Return (X, Y) of the center of cell containing provided text 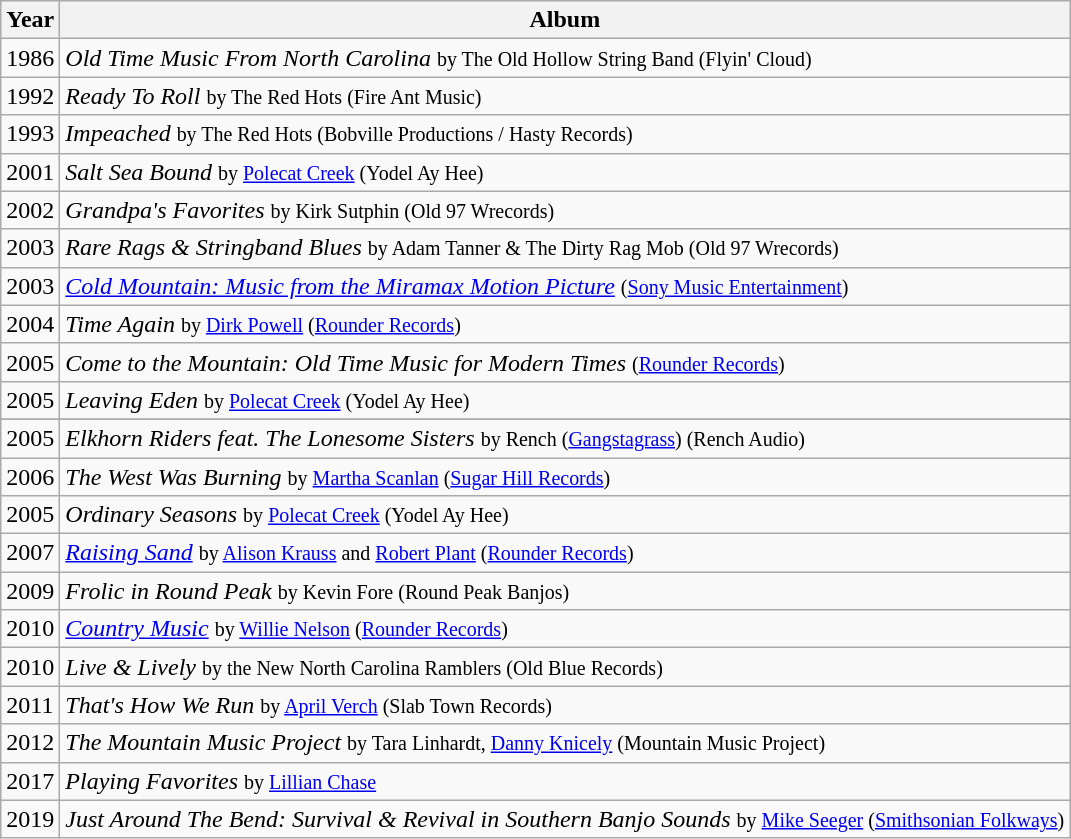
Ordinary Seasons by Polecat Creek (Yodel Ay Hee) (565, 515)
2011 (30, 705)
The Mountain Music Project by Tara Linhardt, Danny Knicely (Mountain Music Project) (565, 743)
2019 (30, 819)
Raising Sand by Alison Krauss and Robert Plant (Rounder Records) (565, 553)
1993 (30, 134)
Come to the Mountain: Old Time Music for Modern Times (Rounder Records) (565, 362)
2012 (30, 743)
Just Around The Bend: Survival & Revival in Southern Banjo Sounds by Mike Seeger (Smithsonian Folkways) (565, 819)
Ready To Roll by The Red Hots (Fire Ant Music) (565, 96)
2009 (30, 591)
Cold Mountain: Music from the Miramax Motion Picture (Sony Music Entertainment) (565, 286)
2006 (30, 477)
2004 (30, 324)
1986 (30, 58)
That's How We Run by April Verch (Slab Town Records) (565, 705)
Album (565, 20)
Live & Lively by the New North Carolina Ramblers (Old Blue Records) (565, 667)
Playing Favorites by Lillian Chase (565, 781)
Impeached by The Red Hots (Bobville Productions / Hasty Records) (565, 134)
Time Again by Dirk Powell (Rounder Records) (565, 324)
2017 (30, 781)
Rare Rags & Stringband Blues by Adam Tanner & The Dirty Rag Mob (Old 97 Wrecords) (565, 248)
2007 (30, 553)
Frolic in Round Peak by Kevin Fore (Round Peak Banjos) (565, 591)
The West Was Burning by Martha Scanlan (Sugar Hill Records) (565, 477)
Leaving Eden by Polecat Creek (Yodel Ay Hee) (565, 400)
2001 (30, 172)
Salt Sea Bound by Polecat Creek (Yodel Ay Hee) (565, 172)
Elkhorn Riders feat. The Lonesome Sisters by Rench (Gangstagrass) (Rench Audio) (565, 438)
Year (30, 20)
Grandpa's Favorites by Kirk Sutphin (Old 97 Wrecords) (565, 210)
2002 (30, 210)
Old Time Music From North Carolina by The Old Hollow String Band (Flyin' Cloud) (565, 58)
1992 (30, 96)
Country Music by Willie Nelson (Rounder Records) (565, 629)
